Return the (X, Y) coordinate for the center point of the cell that contains the specified text.  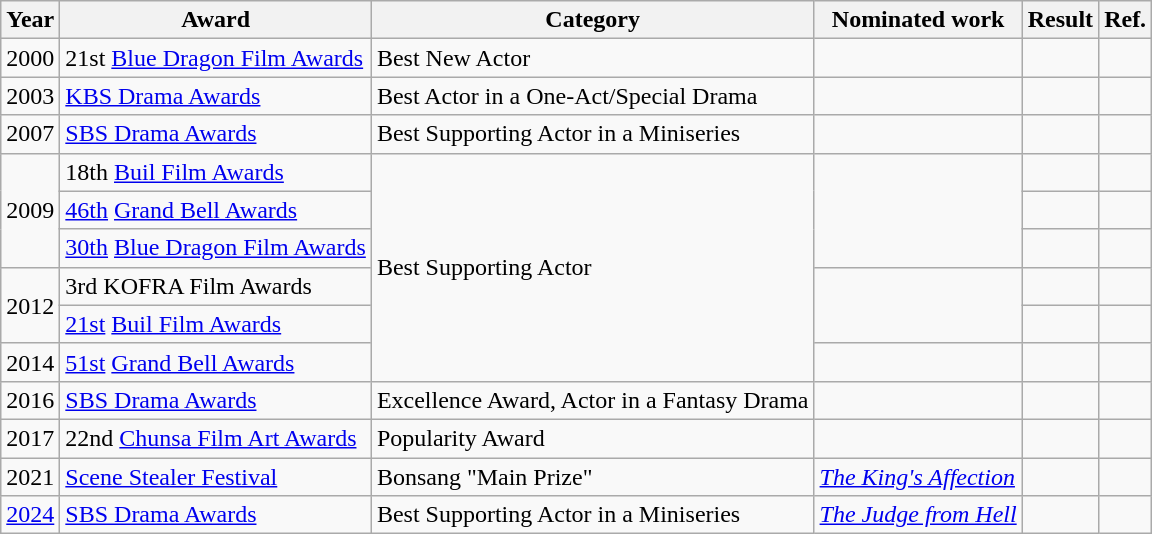
Nominated work (918, 20)
21st Buil Film Awards (216, 324)
Excellence Award, Actor in a Fantasy Drama (592, 400)
2024 (30, 515)
Category (592, 20)
2017 (30, 438)
22nd Chunsa Film Art Awards (216, 438)
51st Grand Bell Awards (216, 362)
Scene Stealer Festival (216, 477)
2021 (30, 477)
21st Blue Dragon Film Awards (216, 58)
Year (30, 20)
Best Actor in a One-Act/Special Drama (592, 96)
2003 (30, 96)
2007 (30, 134)
Result (1060, 20)
Bonsang "Main Prize" (592, 477)
2014 (30, 362)
Ref. (1126, 20)
The Judge from Hell (918, 515)
Popularity Award (592, 438)
2016 (30, 400)
Award (216, 20)
Best Supporting Actor (592, 267)
2012 (30, 305)
30th Blue Dragon Film Awards (216, 248)
The King's Affection (918, 477)
18th Buil Film Awards (216, 172)
KBS Drama Awards (216, 96)
Best New Actor (592, 58)
46th Grand Bell Awards (216, 210)
2009 (30, 210)
2000 (30, 58)
3rd KOFRA Film Awards (216, 286)
